From the cell containing the given text, extract its center point as (x, y) coordinate. 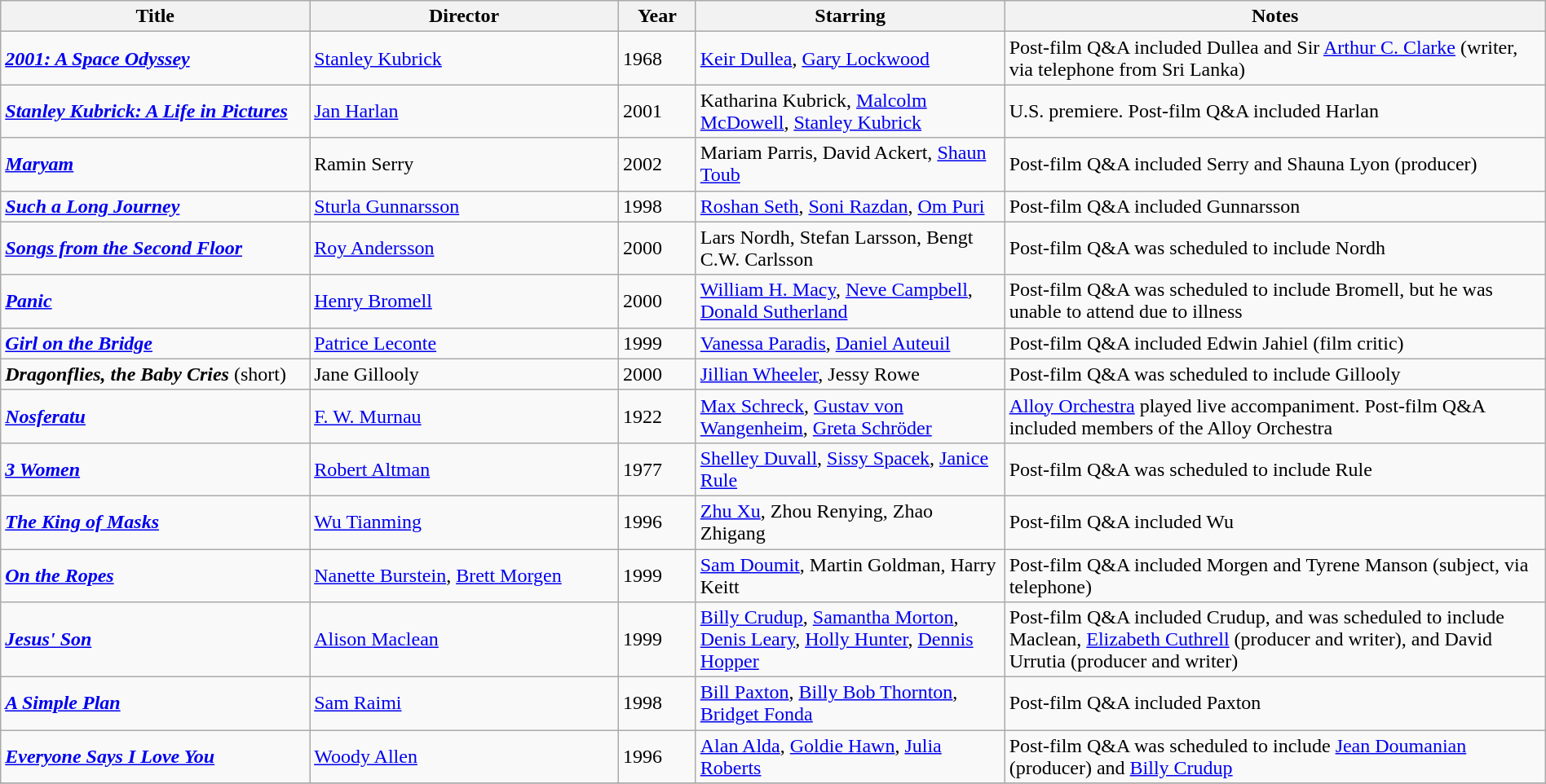
1968 (657, 59)
Title (155, 16)
Nanette Burstein, Brett Morgen (465, 575)
Jane Gillooly (465, 374)
Post-film Q&A included Gunnarsson (1275, 206)
Alloy Orchestra played live accompaniment. Post-film Q&A included members of the Alloy Orchestra (1275, 416)
Henry Bromell (465, 302)
Patrice Leconte (465, 343)
1977 (657, 469)
Ramin Serry (465, 165)
On the Ropes (155, 575)
Keir Dullea, Gary Lockwood (850, 59)
Mariam Parris, David Ackert, Shaun Toub (850, 165)
Notes (1275, 16)
F. W. Murnau (465, 416)
Post-film Q&A included Dullea and Sir Arthur C. Clarke (writer, via telephone from Sri Lanka) (1275, 59)
3 Women (155, 469)
Roshan Seth, Soni Razdan, Om Puri (850, 206)
2002 (657, 165)
Everyone Says I Love You (155, 756)
Sturla Gunnarsson (465, 206)
Director (465, 16)
Year (657, 16)
2001 (657, 111)
2001: A Space Odyssey (155, 59)
Alison Maclean (465, 640)
Vanessa Paradis, Daniel Auteuil (850, 343)
Wu Tianming (465, 522)
Such a Long Journey (155, 206)
Jesus' Son (155, 640)
William H. Macy, Neve Campbell, Donald Sutherland (850, 302)
Post-film Q&A was scheduled to include Jean Doumanian (producer) and Billy Crudup (1275, 756)
1922 (657, 416)
Nosferatu (155, 416)
Billy Crudup, Samantha Morton, Denis Leary, Holly Hunter, Dennis Hopper (850, 640)
Post-film Q&A was scheduled to include Bromell, but he was unable to attend due to illness (1275, 302)
A Simple Plan (155, 704)
Post-film Q&A included Serry and Shauna Lyon (producer) (1275, 165)
Maryam (155, 165)
Katharina Kubrick, Malcolm McDowell, Stanley Kubrick (850, 111)
Sam Raimi (465, 704)
Post-film Q&A included Wu (1275, 522)
Lars Nordh, Stefan Larsson, Bengt C.W. Carlsson (850, 248)
Woody Allen (465, 756)
Jan Harlan (465, 111)
Dragonflies, the Baby Cries (short) (155, 374)
Starring (850, 16)
Post-film Q&A was scheduled to include Gillooly (1275, 374)
Stanley Kubrick: A Life in Pictures (155, 111)
Post-film Q&A was scheduled to include Nordh (1275, 248)
Zhu Xu, Zhou Renying, Zhao Zhigang (850, 522)
Sam Doumit, Martin Goldman, Harry Keitt (850, 575)
Songs from the Second Floor (155, 248)
Shelley Duvall, Sissy Spacek, Janice Rule (850, 469)
Panic (155, 302)
Max Schreck, Gustav von Wangenheim, Greta Schröder (850, 416)
Alan Alda, Goldie Hawn, Julia Roberts (850, 756)
Jillian Wheeler, Jessy Rowe (850, 374)
U.S. premiere. Post-film Q&A included Harlan (1275, 111)
Robert Altman (465, 469)
Post-film Q&A included Morgen and Tyrene Manson (subject, via telephone) (1275, 575)
Roy Andersson (465, 248)
Post-film Q&A included Paxton (1275, 704)
Bill Paxton, Billy Bob Thornton, Bridget Fonda (850, 704)
Girl on the Bridge (155, 343)
Stanley Kubrick (465, 59)
Post-film Q&A included Edwin Jahiel (film critic) (1275, 343)
Post-film Q&A was scheduled to include Rule (1275, 469)
The King of Masks (155, 522)
